Return the [x, y] coordinate for the center point of the cell that contains the specified text.  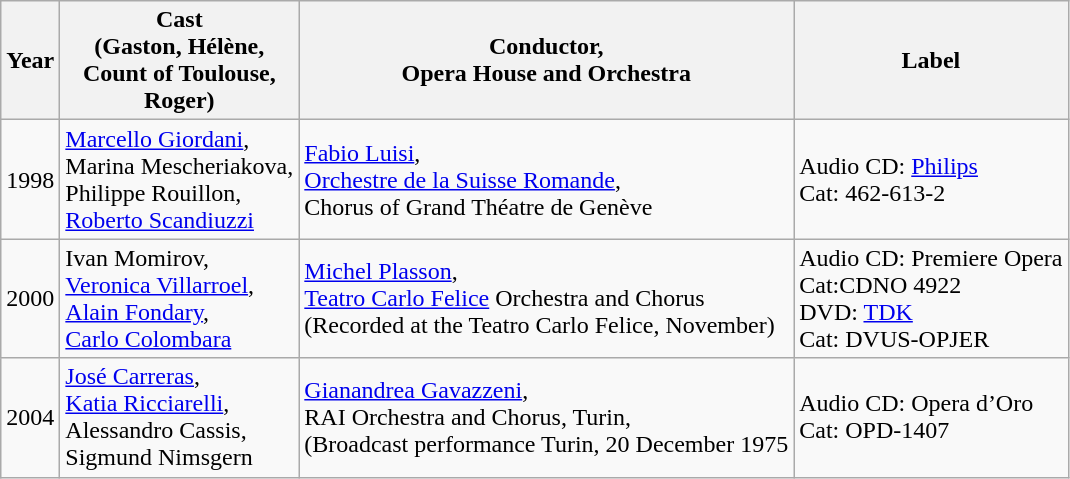
Label [931, 60]
Audio CD: Premiere Opera Cat:CDNO 4922DVD: TDKCat: DVUS-OPJER [931, 298]
Audio CD: PhilipsCat: 462-613-2 [931, 180]
Marcello Giordani,Marina Mescheriakova,Philippe Rouillon,Roberto Scandiuzzi [180, 180]
Fabio Luisi,Orchestre de la Suisse Romande, Chorus of Grand Théatre de Genève [546, 180]
José Carreras,Katia Ricciarelli,Alessandro Cassis,Sigmund Nimsgern [180, 418]
Year [30, 60]
Cast(Gaston, Hélène,Count of Toulouse,Roger) [180, 60]
1998 [30, 180]
Audio CD: Opera d’OroCat: OPD-1407 [931, 418]
2004 [30, 418]
Gianandrea Gavazzeni,RAI Orchestra and Chorus, Turin, (Broadcast performance Turin, 20 December 1975 [546, 418]
Ivan Momirov,Veronica Villarroel,Alain Fondary,Carlo Colombara [180, 298]
Conductor,Opera House and Orchestra [546, 60]
Michel Plasson,Teatro Carlo Felice Orchestra and Chorus(Recorded at the Teatro Carlo Felice, November) [546, 298]
2000 [30, 298]
